From the cell containing the given text, extract its center point as (X, Y) coordinate. 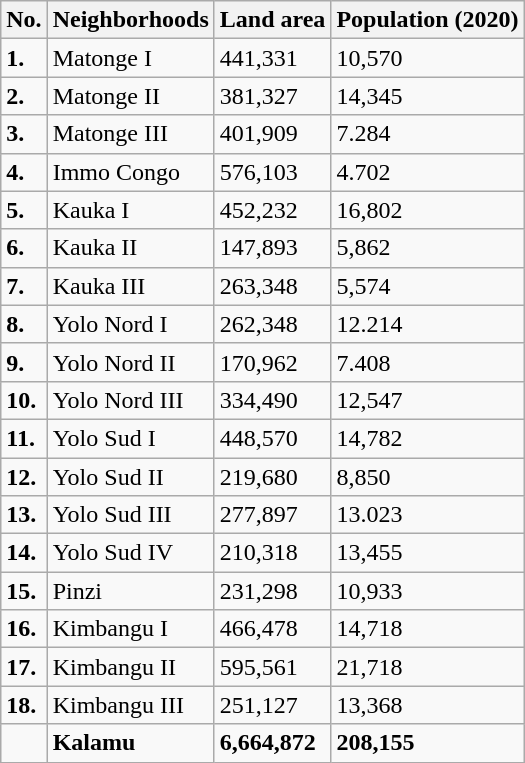
Kauka I (130, 210)
10. (24, 400)
21,718 (428, 667)
452,232 (272, 210)
Kimbangu I (130, 629)
10,570 (428, 58)
5. (24, 210)
Matonge I (130, 58)
448,570 (272, 438)
210,318 (272, 553)
Kauka III (130, 286)
5,862 (428, 248)
381,327 (272, 96)
Population (2020) (428, 20)
16,802 (428, 210)
4.702 (428, 172)
12.214 (428, 324)
Yolo Nord III (130, 400)
10,933 (428, 591)
14,782 (428, 438)
17. (24, 667)
Yolo Sud IV (130, 553)
13. (24, 515)
2. (24, 96)
Matonge III (130, 134)
Pinzi (130, 591)
15. (24, 591)
1. (24, 58)
Yolo Sud III (130, 515)
7.408 (428, 362)
Neighborhoods (130, 20)
9. (24, 362)
219,680 (272, 477)
Kauka II (130, 248)
595,561 (272, 667)
441,331 (272, 58)
14,718 (428, 629)
Immo Congo (130, 172)
262,348 (272, 324)
8,850 (428, 477)
401,909 (272, 134)
576,103 (272, 172)
7.284 (428, 134)
466,478 (272, 629)
4. (24, 172)
Yolo Sud II (130, 477)
14,345 (428, 96)
6,664,872 (272, 743)
3. (24, 134)
208,155 (428, 743)
13,455 (428, 553)
263,348 (272, 286)
16. (24, 629)
Kimbangu II (130, 667)
13,368 (428, 705)
251,127 (272, 705)
Matonge II (130, 96)
5,574 (428, 286)
8. (24, 324)
Yolo Nord I (130, 324)
No. (24, 20)
18. (24, 705)
334,490 (272, 400)
12,547 (428, 400)
147,893 (272, 248)
Kimbangu III (130, 705)
6. (24, 248)
Yolo Sud I (130, 438)
231,298 (272, 591)
12. (24, 477)
Land area (272, 20)
14. (24, 553)
Kalamu (130, 743)
277,897 (272, 515)
13.023 (428, 515)
Yolo Nord II (130, 362)
170,962 (272, 362)
11. (24, 438)
7. (24, 286)
